From the cell containing the given text, extract its center point as [x, y] coordinate. 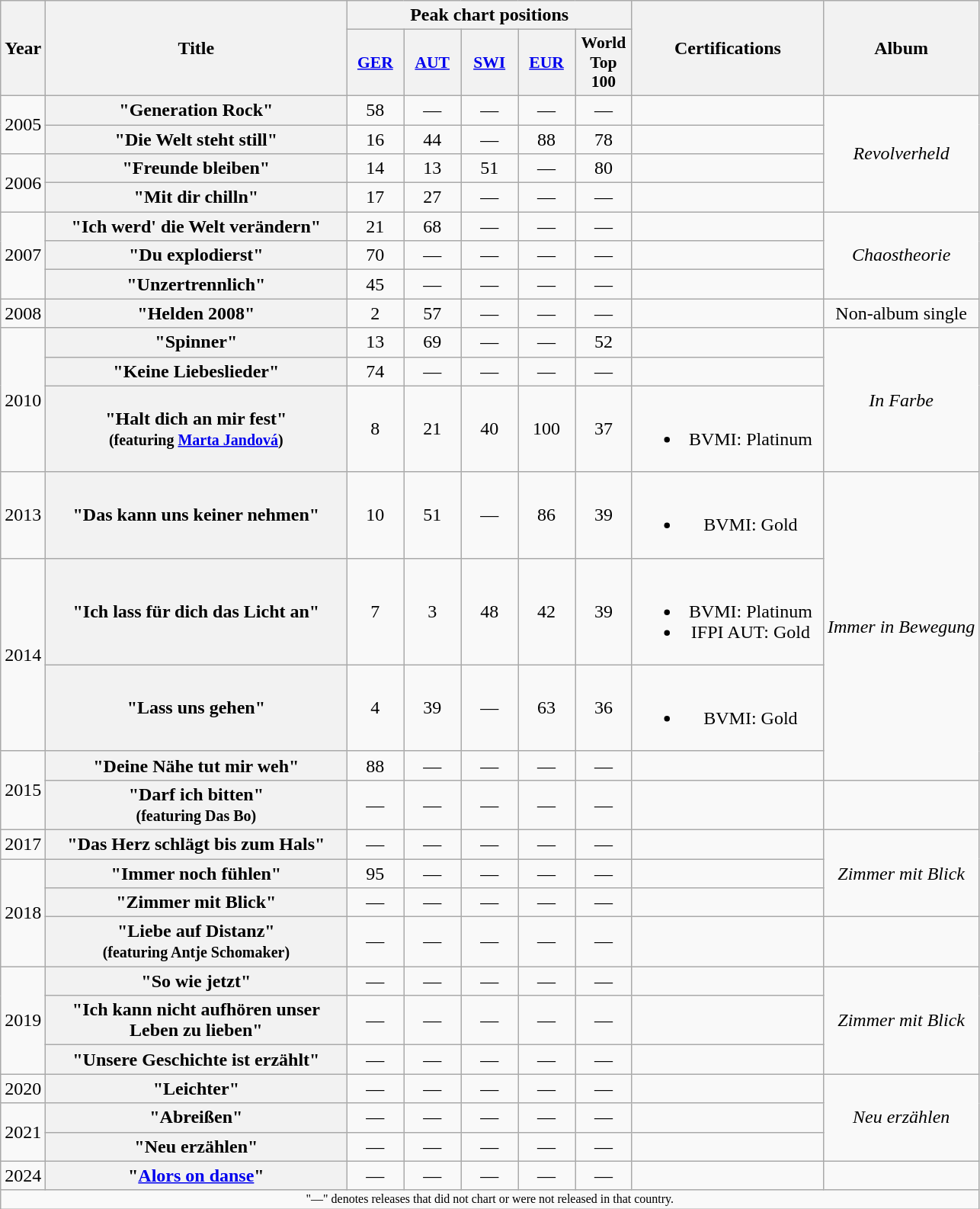
"Ich werd' die Welt verändern" [197, 226]
"So wie jetzt" [197, 981]
2 [375, 313]
"Alors on danse" [197, 1175]
80 [604, 168]
EUR [547, 63]
"Ich lass für dich das Licht an" [197, 611]
2018 [23, 912]
"Ich kann nicht aufhören unser Leben zu lieben" [197, 1020]
42 [547, 611]
Revolverheld [901, 153]
37 [604, 428]
"Unsere Geschichte ist erzählt" [197, 1060]
"Helden 2008" [197, 313]
48 [489, 611]
44 [433, 139]
"Generation Rock" [197, 110]
SWI [489, 63]
"Deine Nähe tut mir weh" [197, 765]
40 [489, 428]
100 [547, 428]
2008 [23, 313]
"Immer noch fühlen" [197, 873]
57 [433, 313]
2024 [23, 1175]
2010 [23, 399]
Peak chart positions [489, 15]
4 [375, 707]
Album [901, 49]
Immer in Bewegung [901, 626]
36 [604, 707]
2015 [23, 790]
"Das Herz schlägt bis zum Hals" [197, 844]
"Lass uns gehen" [197, 707]
63 [547, 707]
"Zimmer mit Blick" [197, 903]
2014 [23, 654]
"—" denotes releases that did not chart or were not released in that country. [490, 1199]
17 [375, 197]
3 [433, 611]
"Halt dich an mir fest"(featuring Marta Jandová) [197, 428]
Year [23, 49]
74 [375, 371]
"Darf ich bitten"(featuring Das Bo) [197, 805]
2021 [23, 1132]
8 [375, 428]
Certifications [727, 49]
2006 [23, 183]
2013 [23, 515]
"Die Welt steht still" [197, 139]
95 [375, 873]
GER [375, 63]
45 [375, 284]
"Mit dir chilln" [197, 197]
Neu erzählen [901, 1118]
"Das kann uns keiner nehmen" [197, 515]
"Keine Liebeslieder" [197, 371]
Non-album single [901, 313]
68 [433, 226]
"Liebe auf Distanz"(featuring Antje Schomaker) [197, 942]
"Freunde bleiben" [197, 168]
2017 [23, 844]
"Leichter" [197, 1089]
7 [375, 611]
WorldTop 100 [604, 63]
"Abreißen" [197, 1118]
AUT [433, 63]
2007 [23, 255]
"Unzertrennlich" [197, 284]
"Du explodierst" [197, 255]
2019 [23, 1020]
78 [604, 139]
16 [375, 139]
Title [197, 49]
BVMI: Platinum [727, 428]
Chaostheorie [901, 255]
70 [375, 255]
86 [547, 515]
52 [604, 342]
14 [375, 168]
27 [433, 197]
2005 [23, 124]
BVMI: PlatinumIFPI AUT: Gold [727, 611]
2020 [23, 1089]
10 [375, 515]
69 [433, 342]
58 [375, 110]
"Neu erzählen" [197, 1146]
In Farbe [901, 399]
"Spinner" [197, 342]
